Capture the cell that displays the provided text and extract its [X, Y] central coordinate. 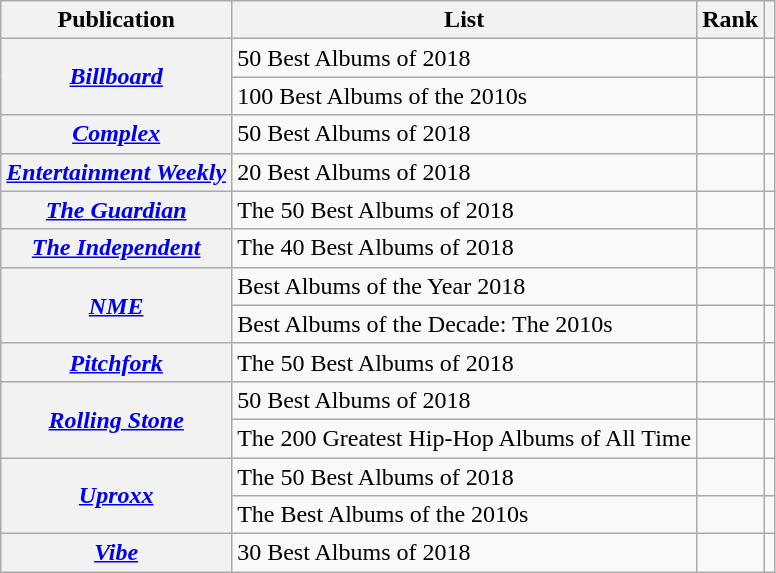
Rank [730, 20]
The 200 Greatest Hip-Hop Albums of All Time [464, 438]
The 40 Best Albums of 2018 [464, 248]
30 Best Albums of 2018 [464, 553]
Best Albums of the Decade: The 2010s [464, 324]
NME [116, 305]
Uproxx [116, 496]
Vibe [116, 553]
Billboard [116, 77]
Rolling Stone [116, 419]
Pitchfork [116, 362]
List [464, 20]
Complex [116, 134]
Publication [116, 20]
The Guardian [116, 210]
The Best Albums of the 2010s [464, 515]
The Independent [116, 248]
Best Albums of the Year 2018 [464, 286]
20 Best Albums of 2018 [464, 172]
100 Best Albums of the 2010s [464, 96]
Entertainment Weekly [116, 172]
